Provide the (X, Y) coordinate of the cell's center where the given text is located.  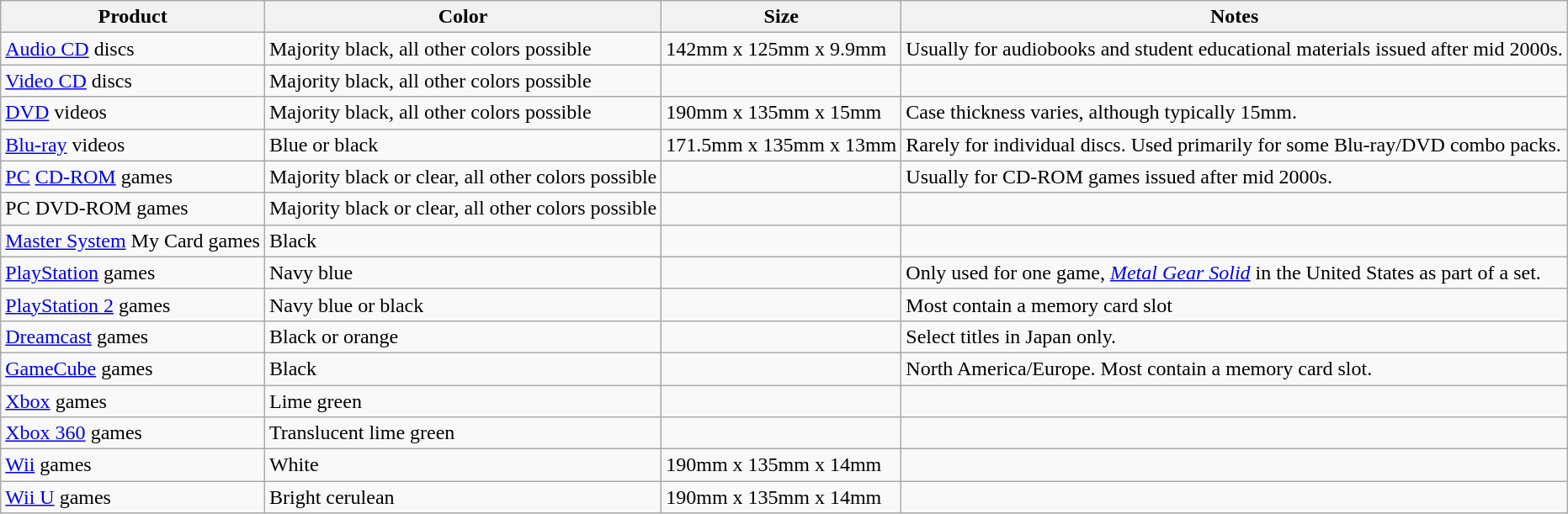
DVD videos (133, 113)
Translucent lime green (463, 433)
Video CD discs (133, 81)
Rarely for individual discs. Used primarily for some Blu-ray/DVD combo packs. (1235, 145)
Black or orange (463, 336)
PC CD-ROM games (133, 177)
Color (463, 17)
Usually for CD-ROM games issued after mid 2000s. (1235, 177)
171.5mm x 135mm x 13mm (781, 145)
Blu-ray videos (133, 145)
Xbox 360 games (133, 433)
Bright cerulean (463, 497)
190mm x 135mm x 15mm (781, 113)
Wii U games (133, 497)
PC DVD-ROM games (133, 209)
Notes (1235, 17)
PlayStation games (133, 273)
Most contain a memory card slot (1235, 305)
Size (781, 17)
Case thickness varies, although typically 15mm. (1235, 113)
PlayStation 2 games (133, 305)
142mm x 125mm x 9.9mm (781, 49)
North America/Europe. Most contain a memory card slot. (1235, 368)
Select titles in Japan only. (1235, 336)
Usually for audiobooks and student educational materials issued after mid 2000s. (1235, 49)
GameCube games (133, 368)
Xbox games (133, 401)
Dreamcast games (133, 336)
Master System My Card games (133, 241)
Product (133, 17)
Wii games (133, 465)
Audio CD discs (133, 49)
Blue or black (463, 145)
Only used for one game, Metal Gear Solid in the United States as part of a set. (1235, 273)
Lime green (463, 401)
Navy blue or black (463, 305)
White (463, 465)
Navy blue (463, 273)
